Provide the [x, y] coordinate of the cell's center where the given text is located.  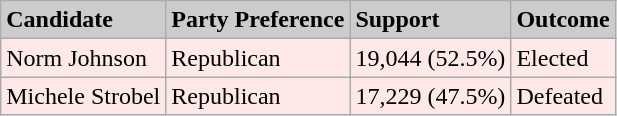
Party Preference [258, 20]
Defeated [563, 96]
Candidate [84, 20]
Norm Johnson [84, 58]
19,044 (52.5%) [430, 58]
Elected [563, 58]
Outcome [563, 20]
Support [430, 20]
17,229 (47.5%) [430, 96]
Michele Strobel [84, 96]
